Return (x, y) of the center of cell containing provided text 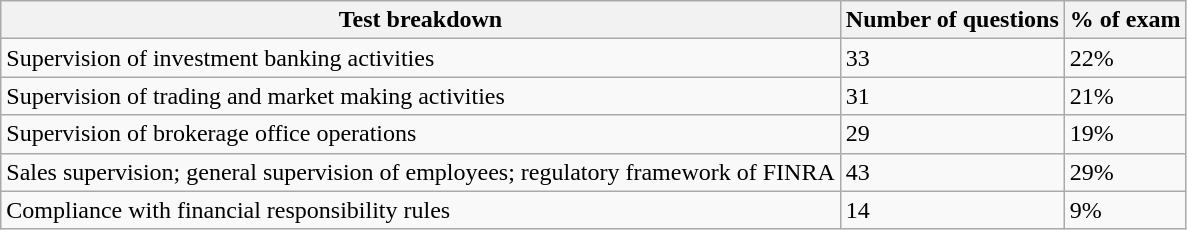
Sales supervision; general supervision of employees; regulatory framework of FINRA (421, 172)
19% (1125, 134)
Test breakdown (421, 20)
Compliance with financial responsibility rules (421, 210)
29 (952, 134)
22% (1125, 58)
Number of questions (952, 20)
31 (952, 96)
Supervision of brokerage office operations (421, 134)
Supervision of investment banking activities (421, 58)
33 (952, 58)
29% (1125, 172)
Supervision of trading and market making activities (421, 96)
% of exam (1125, 20)
9% (1125, 210)
43 (952, 172)
21% (1125, 96)
14 (952, 210)
